Return (x, y) of the center of cell containing provided text 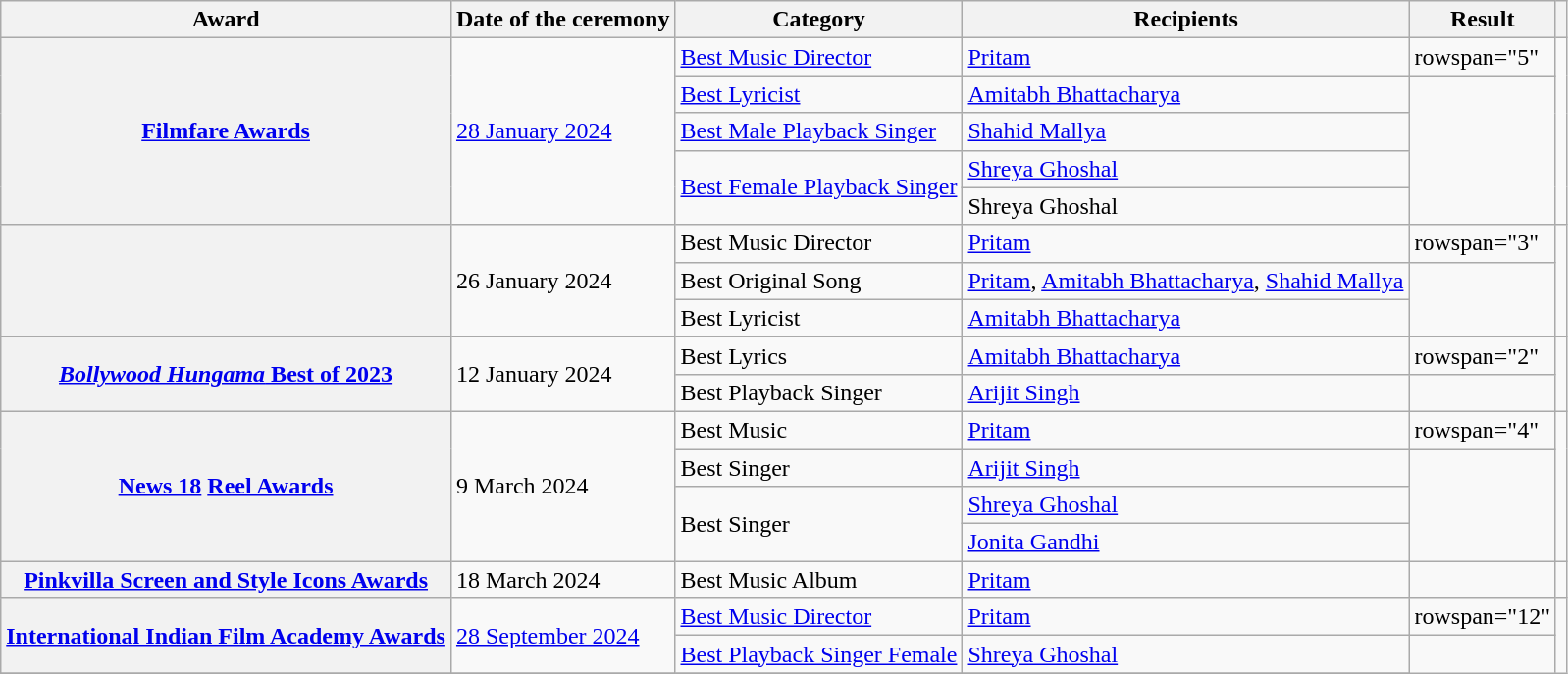
Best Music (818, 430)
rowspan="3" (1483, 243)
Best Lyrics (818, 355)
28 September 2024 (563, 636)
28 January 2024 (563, 131)
rowspan="4" (1483, 430)
Best Female Playback Singer (818, 187)
Filmfare Awards (226, 131)
Pritam, Amitabh Bhattacharya, Shahid Mallya (1185, 281)
Category (818, 20)
News 18 Reel Awards (226, 486)
Jonita Gandhi (1185, 543)
rowspan="5" (1483, 57)
Date of the ceremony (563, 20)
12 January 2024 (563, 374)
Recipients (1185, 20)
Bollywood Hungama Best of 2023 (226, 374)
Result (1483, 20)
rowspan="2" (1483, 355)
Best Playback Singer (818, 392)
International Indian Film Academy Awards (226, 636)
Best Male Playback Singer (818, 131)
Best Playback Singer Female (818, 654)
9 March 2024 (563, 486)
Best Music Album (818, 580)
Shahid Mallya (1185, 131)
Award (226, 20)
Best Original Song (818, 281)
rowspan="12" (1483, 617)
Pinkvilla Screen and Style Icons Awards (226, 580)
26 January 2024 (563, 281)
18 March 2024 (563, 580)
